Scan for the cell matching the given text and deliver its [x, y] coordinate at center. 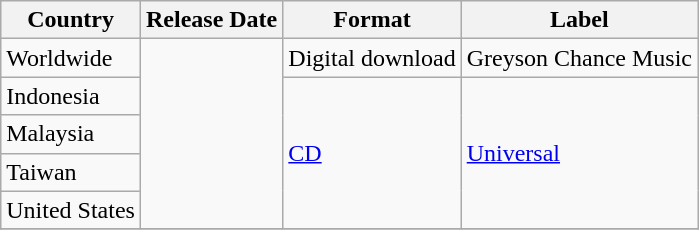
Worldwide [71, 58]
Malaysia [71, 134]
Format [372, 20]
Universal [579, 153]
Label [579, 20]
Greyson Chance Music [579, 58]
Taiwan [71, 172]
CD [372, 153]
Indonesia [71, 96]
Release Date [211, 20]
United States [71, 210]
Digital download [372, 58]
Country [71, 20]
